Detect which cell encompasses the target text, then output its (X, Y) center coordinate. 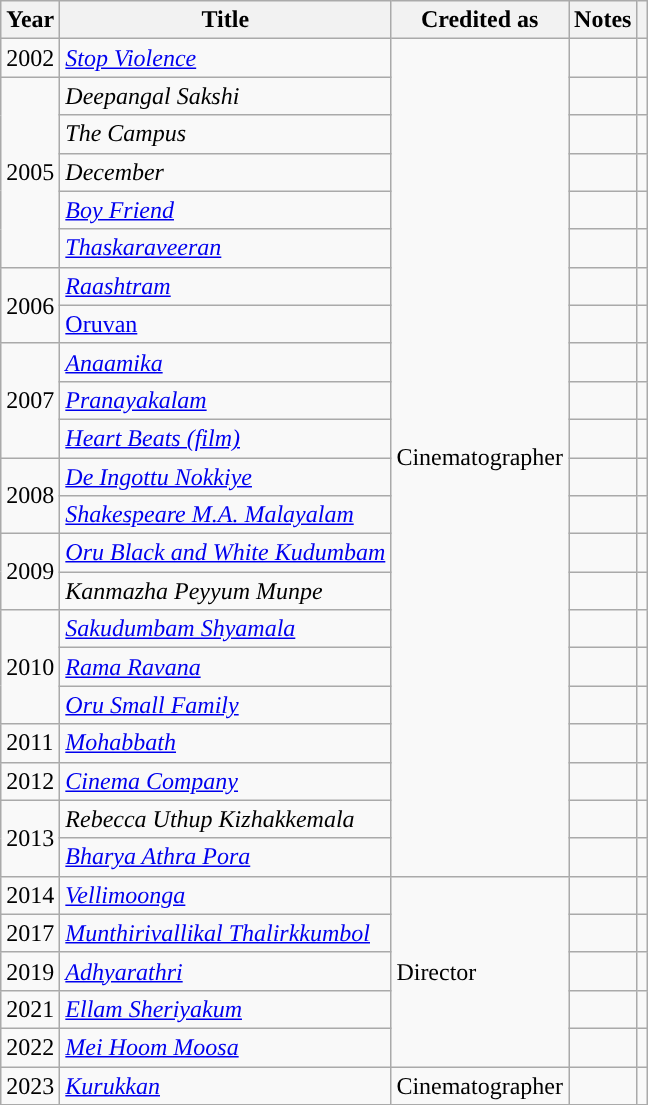
2013 (30, 838)
Shakespeare M.A. Malayalam (226, 515)
2010 (30, 667)
Stop Violence (226, 58)
Oru Black and White Kudumbam (226, 553)
De Ingottu Nokkiye (226, 477)
2023 (30, 1085)
Oru Small Family (226, 705)
The Campus (226, 134)
Deepangal Sakshi (226, 96)
Vellimoonga (226, 895)
Kanmazha Peyyum Munpe (226, 591)
Credited as (480, 20)
Rama Ravana (226, 667)
Heart Beats (film) (226, 438)
2011 (30, 743)
Cinema Company (226, 781)
2008 (30, 496)
Director (480, 971)
2017 (30, 933)
Notes (603, 20)
Raashtram (226, 286)
Munthirivallikal Thalirkkumbol (226, 933)
2019 (30, 971)
Boy Friend (226, 210)
Thaskaraveeran (226, 248)
2012 (30, 781)
December (226, 172)
Anaamika (226, 362)
Year (30, 20)
2002 (30, 58)
2009 (30, 572)
2022 (30, 1047)
Mei Hoom Moosa (226, 1047)
2005 (30, 172)
Kurukkan (226, 1085)
2021 (30, 1009)
Title (226, 20)
2006 (30, 305)
Ellam Sheriyakum (226, 1009)
Mohabbath (226, 743)
Oruvan (226, 324)
Pranayakalam (226, 400)
2007 (30, 400)
Rebecca Uthup Kizhakkemala (226, 819)
Sakudumbam Shyamala (226, 629)
Adhyarathri (226, 971)
2014 (30, 895)
Bharya Athra Pora (226, 857)
